Locate the cell with the specified text and output its (x, y) center coordinate. 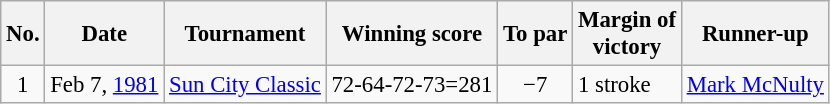
−7 (536, 85)
Date (104, 34)
Sun City Classic (245, 85)
Feb 7, 1981 (104, 85)
72-64-72-73=281 (412, 85)
Mark McNulty (755, 85)
Runner-up (755, 34)
1 stroke (628, 85)
Winning score (412, 34)
No. (23, 34)
Margin ofvictory (628, 34)
To par (536, 34)
1 (23, 85)
Tournament (245, 34)
